Locate the cell with the specified text and output its [x, y] center coordinate. 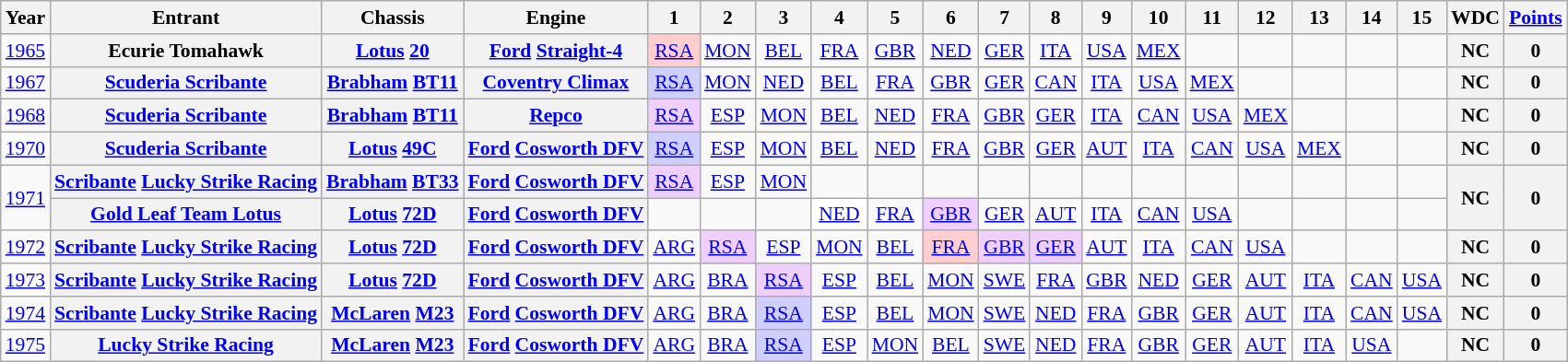
Brabham BT33 [393, 181]
Year [26, 18]
2 [728, 18]
9 [1106, 18]
1973 [26, 280]
Points [1536, 18]
1 [674, 18]
1971 [26, 197]
1974 [26, 313]
Chassis [393, 18]
11 [1212, 18]
5 [896, 18]
WDC [1475, 18]
1965 [26, 51]
Engine [557, 18]
1967 [26, 83]
Coventry Climax [557, 83]
Ecurie Tomahawk [186, 51]
Repco [557, 116]
1970 [26, 149]
1975 [26, 345]
1968 [26, 116]
6 [951, 18]
7 [1005, 18]
13 [1319, 18]
Lotus 20 [393, 51]
Lucky Strike Racing [186, 345]
Lotus 49C [393, 149]
Ford Straight-4 [557, 51]
Gold Leaf Team Lotus [186, 215]
4 [839, 18]
8 [1055, 18]
14 [1372, 18]
1972 [26, 248]
15 [1421, 18]
12 [1266, 18]
Entrant [186, 18]
3 [784, 18]
10 [1159, 18]
